Extract the [x, y] coordinate from the center of the cell holding the provided text.  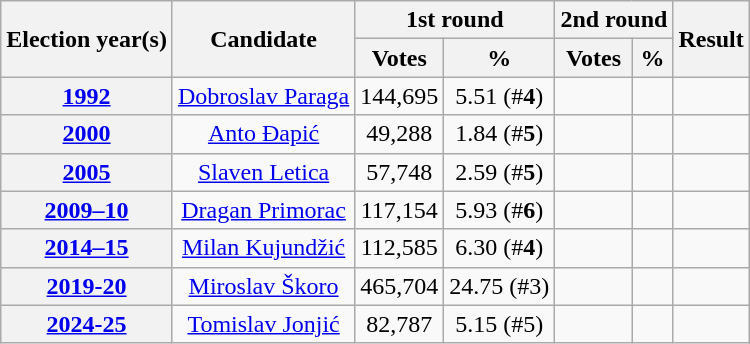
2019-20 [87, 286]
2nd round [614, 20]
144,695 [400, 96]
82,787 [400, 324]
2005 [87, 172]
1.84 (#5) [500, 134]
112,585 [400, 248]
Result [711, 39]
Milan Kujundžić [263, 248]
6.30 (#4) [500, 248]
465,704 [400, 286]
5.93 (#6) [500, 210]
49,288 [400, 134]
2014–15 [87, 248]
5.51 (#4) [500, 96]
1992 [87, 96]
2.59 (#5) [500, 172]
Dragan Primorac [263, 210]
Tomislav Jonjić [263, 324]
Election year(s) [87, 39]
Slaven Letica [263, 172]
Anto Đapić [263, 134]
Miroslav Škoro [263, 286]
2000 [87, 134]
2009–10 [87, 210]
1st round [455, 20]
57,748 [400, 172]
2024-25 [87, 324]
24.75 (#3) [500, 286]
Dobroslav Paraga [263, 96]
Candidate [263, 39]
5.15 (#5) [500, 324]
117,154 [400, 210]
